Capture the cell that displays the provided text and extract its [x, y] central coordinate. 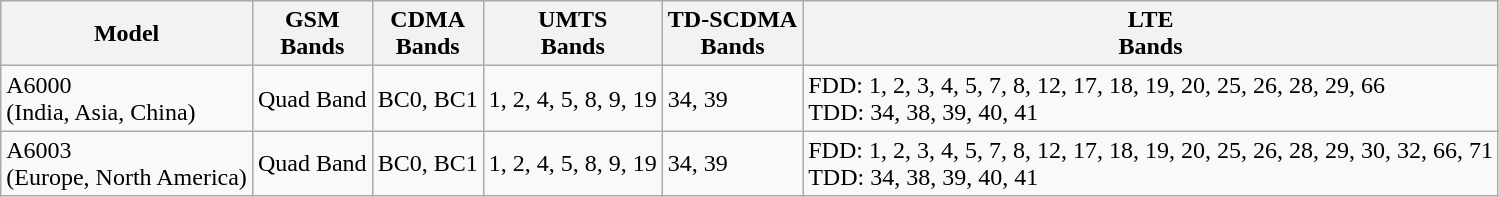
A6000(India, Asia, China) [127, 98]
TD-SCDMABands [732, 34]
FDD: 1, 2, 3, 4, 5, 7, 8, 12, 17, 18, 19, 20, 25, 26, 28, 29, 30, 32, 66, 71TDD: 34, 38, 39, 40, 41 [1151, 164]
UMTSBands [572, 34]
A6003(Europe, North America) [127, 164]
Model [127, 34]
GSMBands [312, 34]
LTEBands [1151, 34]
CDMABands [428, 34]
FDD: 1, 2, 3, 4, 5, 7, 8, 12, 17, 18, 19, 20, 25, 26, 28, 29, 66TDD: 34, 38, 39, 40, 41 [1151, 98]
